For the text-containing cell, return its midpoint in (x, y) coordinate format. 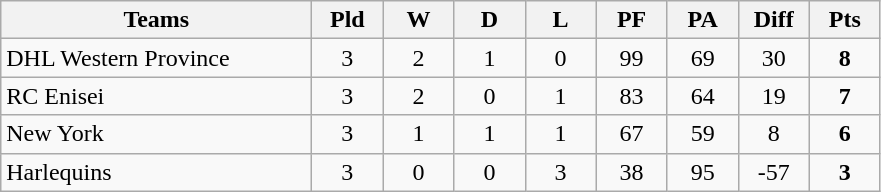
Teams (156, 20)
Pld (348, 20)
30 (774, 58)
-57 (774, 172)
W (418, 20)
83 (632, 96)
38 (632, 172)
19 (774, 96)
D (490, 20)
69 (702, 58)
DHL Western Province (156, 58)
RC Enisei (156, 96)
Harlequins (156, 172)
Diff (774, 20)
L (560, 20)
Pts (844, 20)
59 (702, 134)
6 (844, 134)
64 (702, 96)
New York (156, 134)
99 (632, 58)
95 (702, 172)
PA (702, 20)
67 (632, 134)
PF (632, 20)
7 (844, 96)
